Return [X, Y] of the center of cell containing provided text 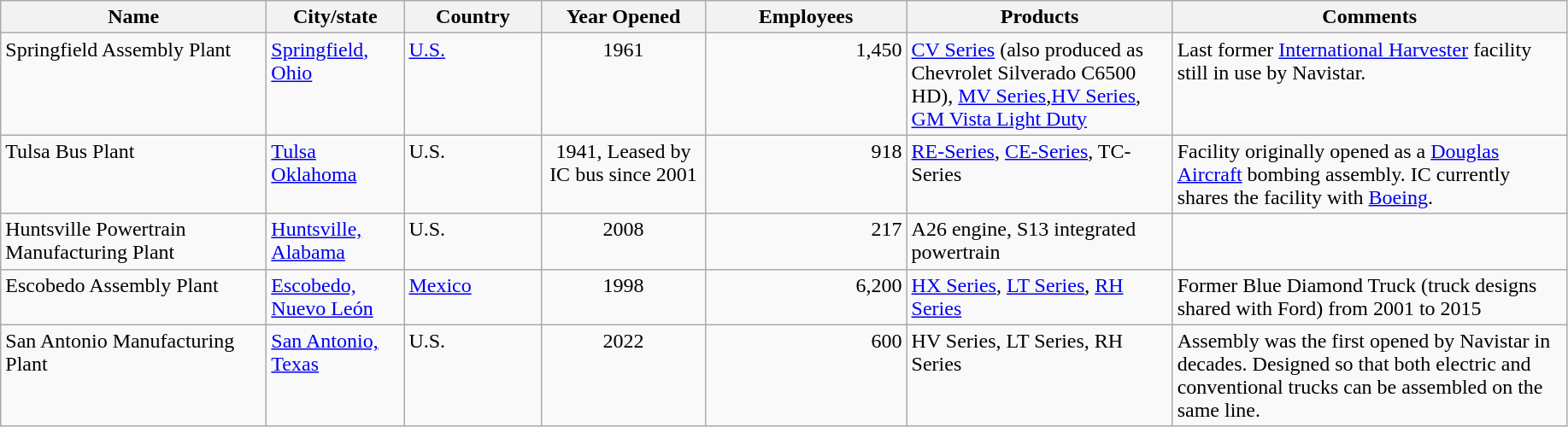
Springfield Assembly Plant [133, 84]
918 [806, 174]
217 [806, 241]
Last former International Harvester facility still in use by Navistar. [1369, 84]
Country [473, 17]
Mexico [473, 297]
Employees [806, 17]
Escobedo Assembly Plant [133, 297]
Tulsa Oklahoma [335, 174]
Year Opened [624, 17]
6,200 [806, 297]
2022 [624, 376]
Springfield, Ohio [335, 84]
Facility originally opened as a Douglas Aircraft bombing assembly. IC currently shares the facility with Boeing. [1369, 174]
HV Series, LT Series, RH Series [1039, 376]
San Antonio Manufacturing Plant [133, 376]
Huntsville, Alabama [335, 241]
Products [1039, 17]
2008 [624, 241]
RE-Series, CE-Series, TC-Series [1039, 174]
Escobedo, Nuevo León [335, 297]
Huntsville Powertrain Manufacturing Plant [133, 241]
City/state [335, 17]
Former Blue Diamond Truck (truck designs shared with Ford) from 2001 to 2015 [1369, 297]
1941, Leased by IC bus since 2001 [624, 174]
600 [806, 376]
1961 [624, 84]
HX Series, LT Series, RH Series [1039, 297]
1,450 [806, 84]
1998 [624, 297]
Comments [1369, 17]
San Antonio, Texas [335, 376]
Assembly was the first opened by Navistar in decades. Designed so that both electric and conventional trucks can be assembled on the same line. [1369, 376]
Name [133, 17]
Tulsa Bus Plant [133, 174]
CV Series (also produced as Chevrolet Silverado C6500 HD), MV Series,HV Series, GM Vista Light Duty [1039, 84]
A26 engine, S13 integrated powertrain [1039, 241]
